For the text-containing cell, return its midpoint in (X, Y) coordinate format. 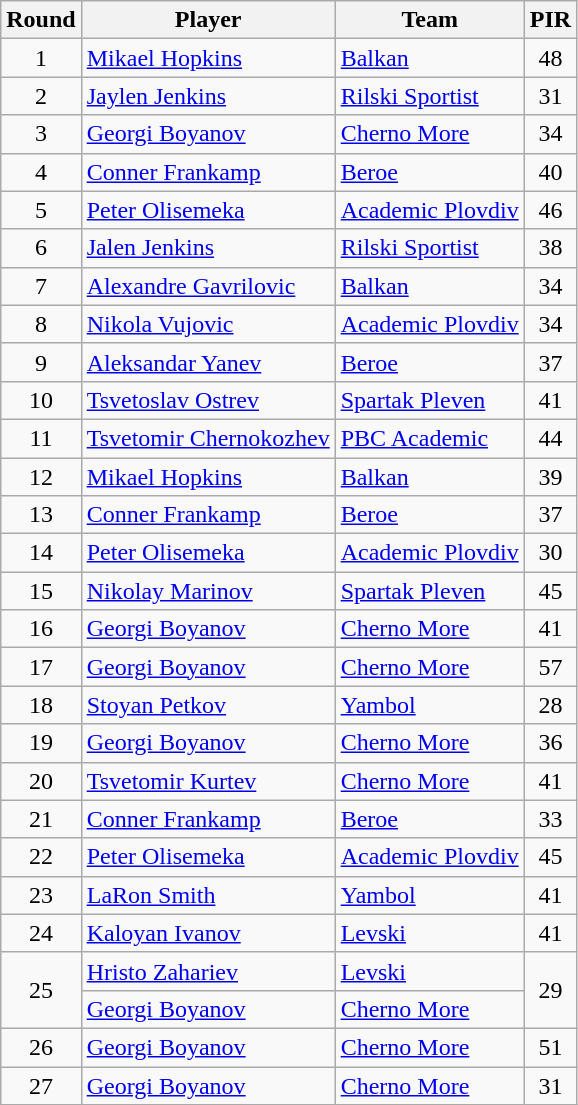
PBC Academic (430, 438)
12 (41, 477)
16 (41, 629)
Team (430, 20)
8 (41, 324)
27 (41, 1085)
4 (41, 172)
28 (550, 705)
Kaloyan Ivanov (208, 933)
36 (550, 743)
33 (550, 819)
PIR (550, 20)
10 (41, 400)
18 (41, 705)
Tsvetomir Chernokozhev (208, 438)
Jaylen Jenkins (208, 96)
23 (41, 895)
Tsvetomir Kurtev (208, 781)
Aleksandar Yanev (208, 362)
39 (550, 477)
7 (41, 286)
Round (41, 20)
30 (550, 553)
11 (41, 438)
22 (41, 857)
Alexandre Gavrilovic (208, 286)
Hristo Zahariev (208, 971)
14 (41, 553)
38 (550, 248)
25 (41, 990)
29 (550, 990)
Jalen Jenkins (208, 248)
13 (41, 515)
57 (550, 667)
46 (550, 210)
LaRon Smith (208, 895)
20 (41, 781)
Nikola Vujovic (208, 324)
44 (550, 438)
Nikolay Marinov (208, 591)
19 (41, 743)
51 (550, 1047)
26 (41, 1047)
Stoyan Petkov (208, 705)
6 (41, 248)
1 (41, 58)
9 (41, 362)
24 (41, 933)
40 (550, 172)
21 (41, 819)
3 (41, 134)
2 (41, 96)
5 (41, 210)
17 (41, 667)
Tsvetoslav Ostrev (208, 400)
Player (208, 20)
48 (550, 58)
15 (41, 591)
